Find where the given text appears and provide that cell's center as [x, y] coordinate. 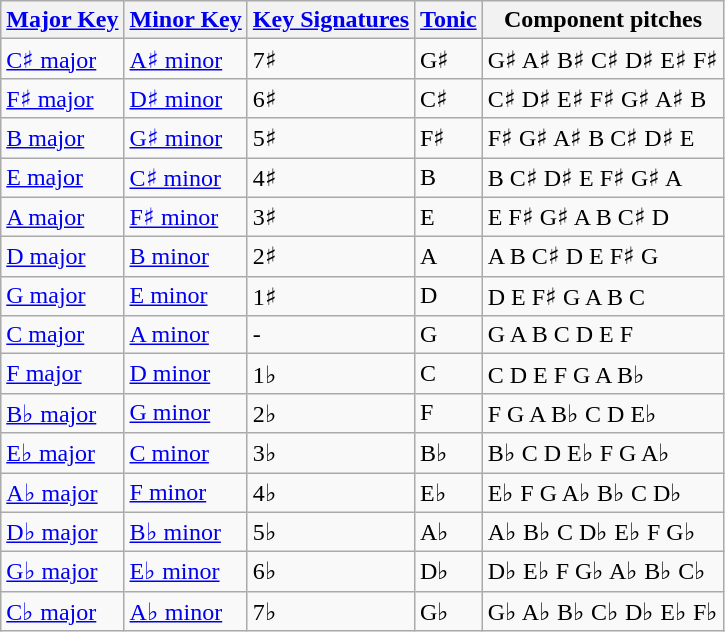
F G A B♭ C D E♭ [603, 413]
A minor [186, 335]
F♯ G♯ A♯ B C♯ D♯ E [603, 138]
7♯ [330, 59]
G minor [186, 413]
D major [62, 257]
1♯ [330, 296]
B♭ [449, 453]
6♭ [330, 572]
Component pitches [603, 20]
7♭ [330, 611]
4♯ [330, 178]
- [330, 335]
Major Key [62, 20]
3♯ [330, 217]
C♯ D♯ E♯ F♯ G♯ A♯ B [603, 98]
C D E F G A B♭ [603, 374]
5♭ [330, 532]
G♯ [449, 59]
G A B C D E F [603, 335]
F♯ [449, 138]
Key Signatures [330, 20]
2♯ [330, 257]
B♭ C D E♭ F G A♭ [603, 453]
G♭ [449, 611]
C♯ minor [186, 178]
D [449, 296]
A♭ minor [186, 611]
B minor [186, 257]
A♭ major [62, 492]
C♯ major [62, 59]
C [449, 374]
A [449, 257]
E♭ minor [186, 572]
G♭ major [62, 572]
A♯ minor [186, 59]
G♯ minor [186, 138]
D minor [186, 374]
E [449, 217]
F major [62, 374]
F minor [186, 492]
E♭ F G A♭ B♭ C D♭ [603, 492]
4♭ [330, 492]
Minor Key [186, 20]
E minor [186, 296]
B major [62, 138]
1♭ [330, 374]
3♭ [330, 453]
D♯ minor [186, 98]
F♯ minor [186, 217]
B♭ major [62, 413]
G [449, 335]
B C♯ D♯ E F♯ G♯ A [603, 178]
E F♯ G♯ A B C♯ D [603, 217]
C minor [186, 453]
F♯ major [62, 98]
E♭ [449, 492]
Tonic [449, 20]
6♯ [330, 98]
C♭ major [62, 611]
D E F♯ G A B C [603, 296]
C♯ [449, 98]
D♭ E♭ F G♭ A♭ B♭ C♭ [603, 572]
G major [62, 296]
D♭ [449, 572]
D♭ major [62, 532]
G♯ A♯ B♯ C♯ D♯ E♯ F♯ [603, 59]
A♭ B♭ C D♭ E♭ F G♭ [603, 532]
5♯ [330, 138]
A major [62, 217]
A♭ [449, 532]
E major [62, 178]
F [449, 413]
2♭ [330, 413]
A B C♯ D E F♯ G [603, 257]
B [449, 178]
E♭ major [62, 453]
B♭ minor [186, 532]
G♭ A♭ B♭ C♭ D♭ E♭ F♭ [603, 611]
C major [62, 335]
